Pinpoint the cell where the given text exists, returning its [X, Y] midpoint coordinate. 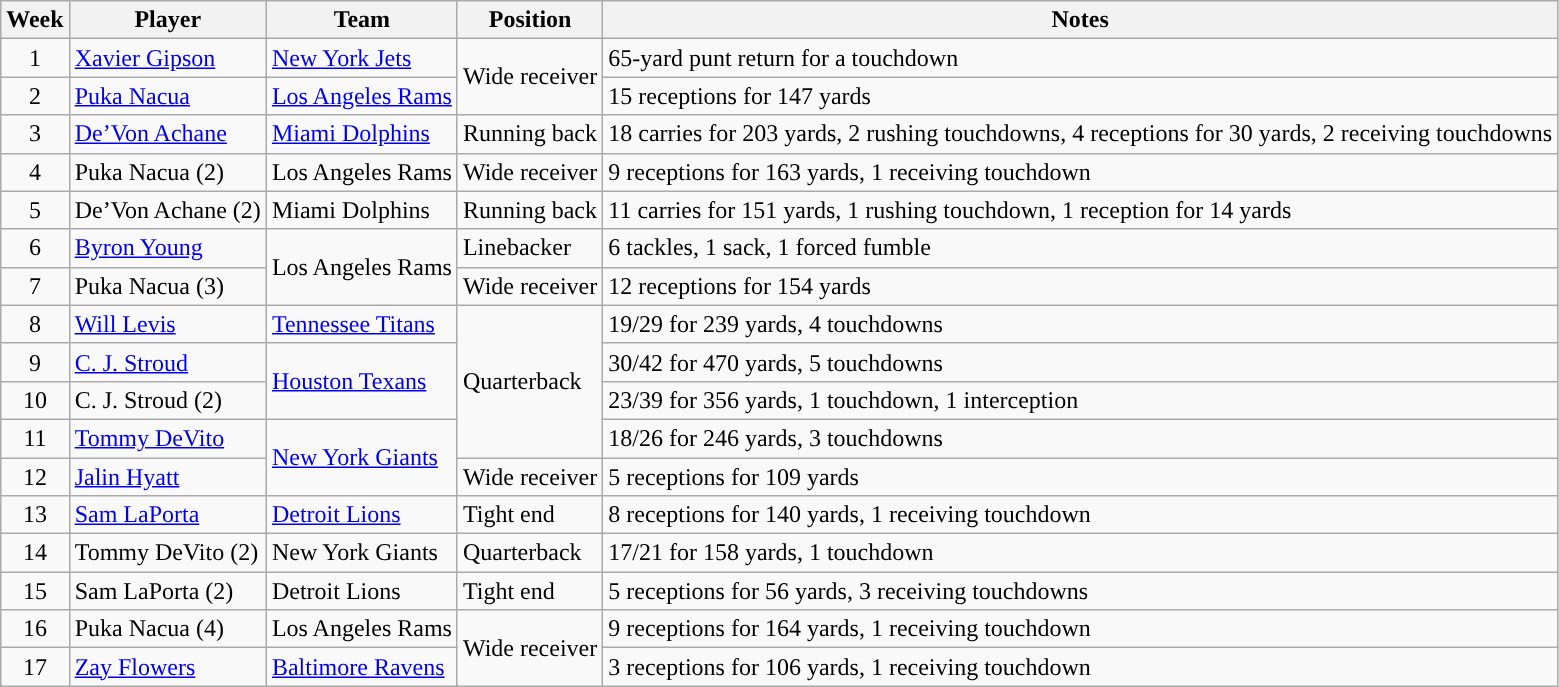
5 receptions for 56 yards, 3 receiving touchdowns [1080, 591]
Week [35, 20]
Jalin Hyatt [168, 477]
18 carries for 203 yards, 2 rushing touchdowns, 4 receptions for 30 yards, 2 receiving touchdowns [1080, 134]
12 receptions for 154 yards [1080, 286]
13 [35, 515]
2 [35, 96]
12 [35, 477]
Sam LaPorta [168, 515]
11 [35, 438]
De’Von Achane [168, 134]
11 carries for 151 yards, 1 rushing touchdown, 1 reception for 14 yards [1080, 210]
14 [35, 553]
Tennessee Titans [362, 324]
Puka Nacua (2) [168, 172]
6 [35, 248]
16 [35, 629]
9 [35, 362]
7 [35, 286]
Player [168, 20]
Sam LaPorta (2) [168, 591]
Linebacker [530, 248]
8 [35, 324]
30/42 for 470 yards, 5 touchdowns [1080, 362]
C. J. Stroud (2) [168, 400]
23/39 for 356 yards, 1 touchdown, 1 interception [1080, 400]
65-yard punt return for a touchdown [1080, 58]
Puka Nacua [168, 96]
Baltimore Ravens [362, 667]
9 receptions for 163 yards, 1 receiving touchdown [1080, 172]
Xavier Gipson [168, 58]
Team [362, 20]
Notes [1080, 20]
Byron Young [168, 248]
De’Von Achane (2) [168, 210]
Will Levis [168, 324]
Tommy DeVito (2) [168, 553]
19/29 for 239 yards, 4 touchdowns [1080, 324]
Puka Nacua (3) [168, 286]
6 tackles, 1 sack, 1 forced fumble [1080, 248]
C. J. Stroud [168, 362]
3 [35, 134]
Position [530, 20]
5 receptions for 109 yards [1080, 477]
10 [35, 400]
Houston Texans [362, 381]
17/21 for 158 yards, 1 touchdown [1080, 553]
Zay Flowers [168, 667]
9 receptions for 164 yards, 1 receiving touchdown [1080, 629]
Tommy DeVito [168, 438]
3 receptions for 106 yards, 1 receiving touchdown [1080, 667]
15 receptions for 147 yards [1080, 96]
8 receptions for 140 yards, 1 receiving touchdown [1080, 515]
15 [35, 591]
New York Jets [362, 58]
17 [35, 667]
Puka Nacua (4) [168, 629]
4 [35, 172]
18/26 for 246 yards, 3 touchdowns [1080, 438]
5 [35, 210]
1 [35, 58]
